From the cell containing the given text, extract its center point as [X, Y] coordinate. 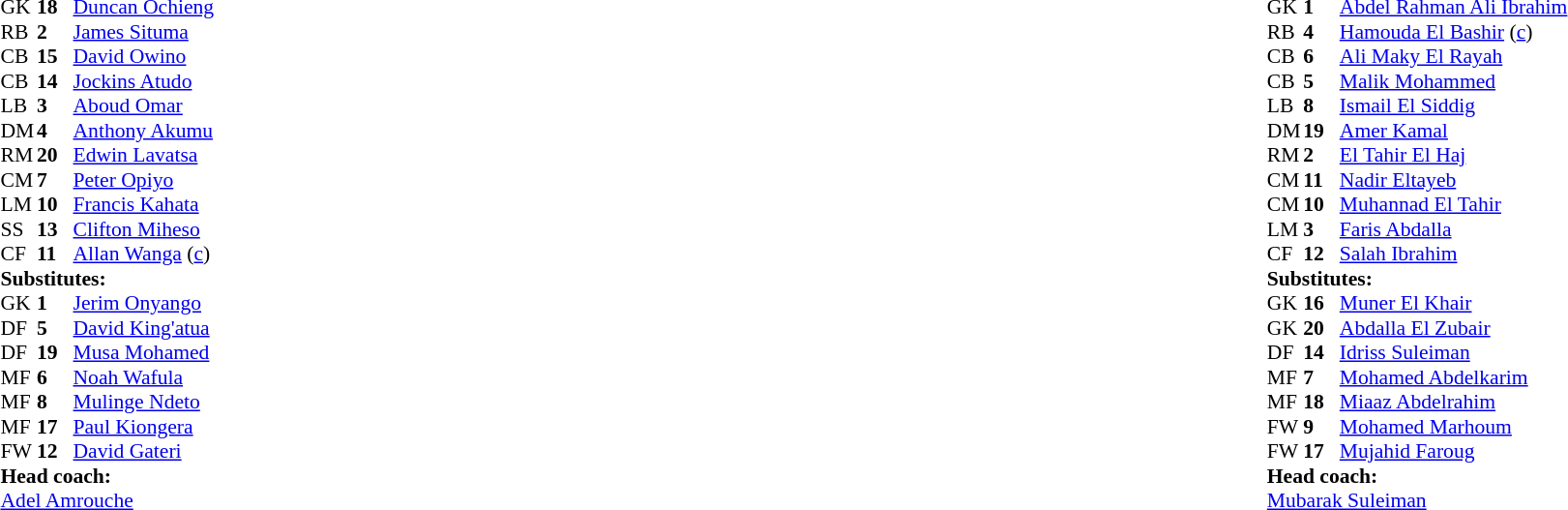
Faris Abdalla [1454, 229]
Ismail El Siddig [1454, 105]
Miaaz Abdelrahim [1454, 402]
Paul Kiongera [144, 427]
13 [55, 229]
James Situma [144, 32]
Allan Wanga (c) [144, 255]
Aboud Omar [144, 105]
Jockins Atudo [144, 81]
Salah Ibrahim [1454, 255]
David Owino [144, 57]
El Tahir El Haj [1454, 156]
9 [1321, 427]
David Gateri [144, 452]
David King'atua [144, 328]
Muhannad El Tahir [1454, 204]
Idriss Suleiman [1454, 353]
Mohamed Marhoum [1454, 427]
1 [55, 303]
16 [1321, 303]
Peter Opiyo [144, 180]
Noah Wafula [144, 377]
Malik Mohammed [1454, 81]
SS [18, 229]
15 [55, 57]
Edwin Lavatsa [144, 156]
Abdalla El Zubair [1454, 328]
Nadir Eltayeb [1454, 180]
Mohamed Abdelkarim [1454, 377]
Amer Kamal [1454, 131]
Francis Kahata [144, 204]
Muner El Khair [1454, 303]
18 [1321, 402]
Mujahid Faroug [1454, 452]
Anthony Akumu [144, 131]
Hamouda El Bashir (c) [1454, 32]
Clifton Miheso [144, 229]
Jerim Onyango [144, 303]
Ali Maky El Rayah [1454, 57]
Musa Mohamed [144, 353]
Mulinge Ndeto [144, 402]
